Determine the (X, Y) coordinate at the center of the cell enclosing the given text.  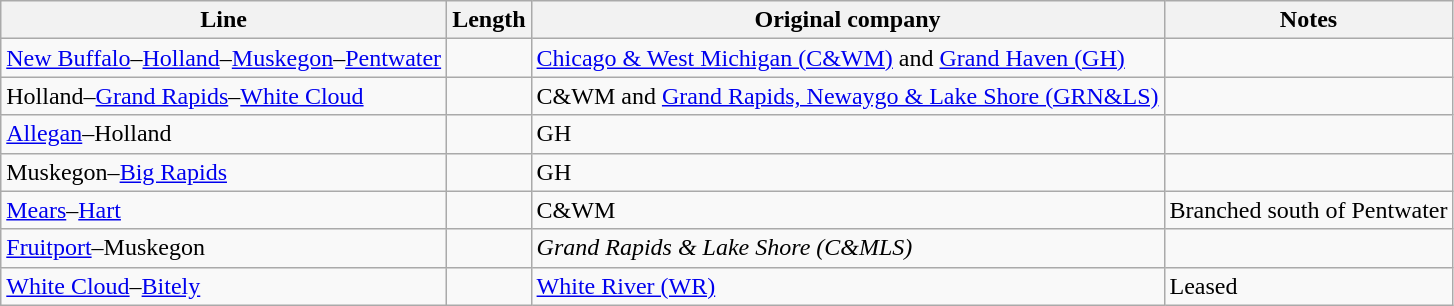
Grand Rapids & Lake Shore (C&MLS) (848, 248)
Original company (848, 20)
Length (489, 20)
Line (224, 20)
Mears–Hart (224, 210)
White Cloud–Bitely (224, 286)
Muskegon–Big Rapids (224, 172)
Leased (1308, 286)
Fruitport–Muskegon (224, 248)
C&WM and Grand Rapids, Newaygo & Lake Shore (GRN&LS) (848, 96)
Holland–Grand Rapids–White Cloud (224, 96)
Notes (1308, 20)
Chicago & West Michigan (C&WM) and Grand Haven (GH) (848, 58)
New Buffalo–Holland–Muskegon–Pentwater (224, 58)
Branched south of Pentwater (1308, 210)
White River (WR) (848, 286)
Allegan–Holland (224, 134)
C&WM (848, 210)
